Provide the (x, y) coordinate of the cell's center where the given text is located.  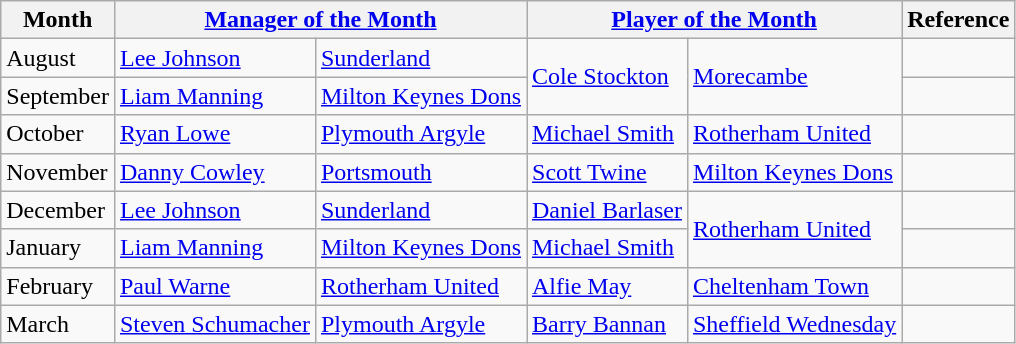
Danny Cowley (214, 172)
Scott Twine (606, 172)
February (58, 286)
Player of the Month (714, 20)
Month (58, 20)
January (58, 248)
November (58, 172)
September (58, 96)
Ryan Lowe (214, 134)
December (58, 210)
Morecambe (794, 77)
October (58, 134)
Reference (958, 20)
Barry Bannan (606, 324)
Cole Stockton (606, 77)
March (58, 324)
Cheltenham Town (794, 286)
Paul Warne (214, 286)
August (58, 58)
Steven Schumacher (214, 324)
Daniel Barlaser (606, 210)
Alfie May (606, 286)
Portsmouth (420, 172)
Sheffield Wednesday (794, 324)
Manager of the Month (320, 20)
